Provide the [X, Y] coordinate of the cell's center where the given text is located.  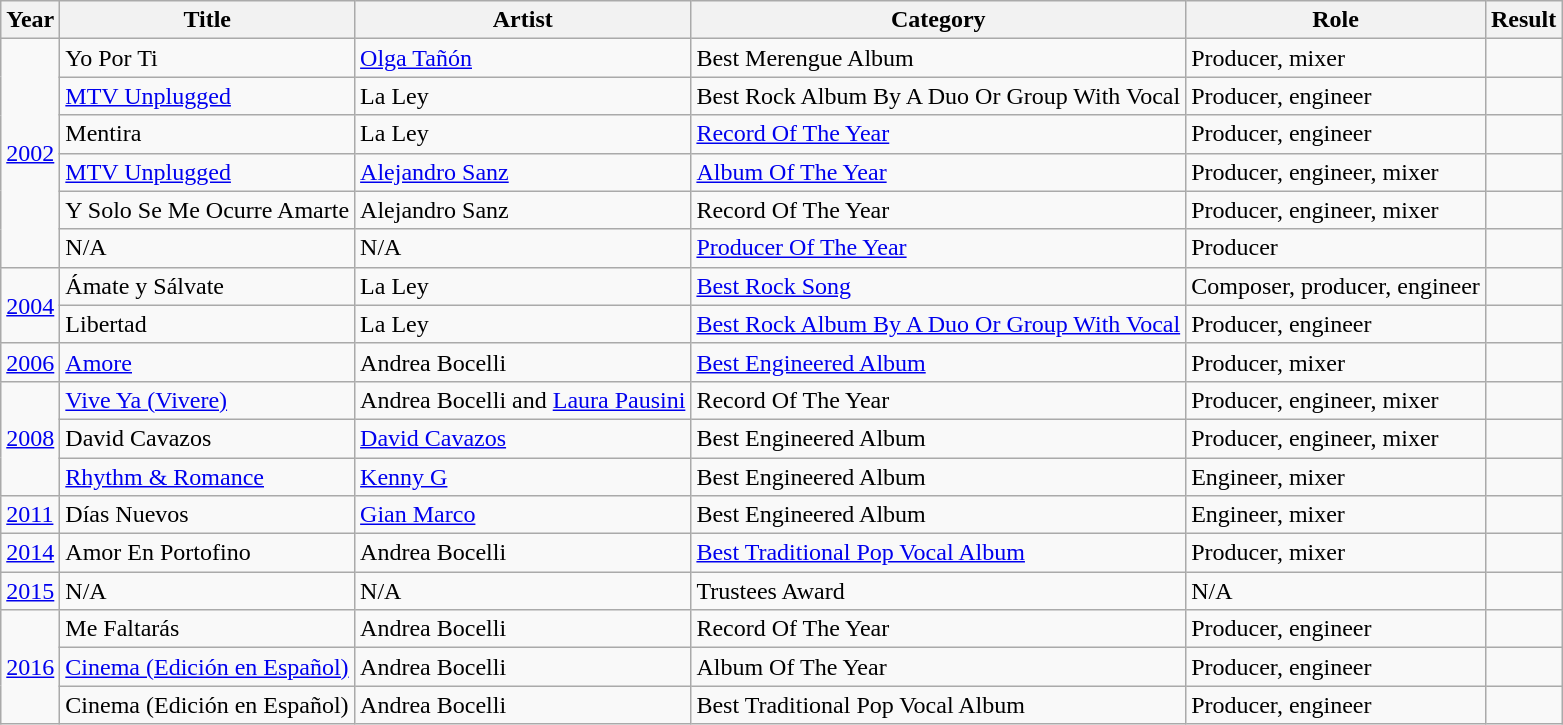
Composer, producer, engineer [1336, 286]
Yo Por Ti [208, 58]
2011 [30, 515]
2008 [30, 438]
Libertad [208, 324]
2004 [30, 305]
Amore [208, 362]
Result [1523, 20]
Kenny G [523, 477]
Días Nuevos [208, 515]
Best Merengue Album [938, 58]
Producer Of The Year [938, 248]
Ámate y Sálvate [208, 286]
Mentira [208, 134]
Andrea Bocelli and Laura Pausini [523, 400]
2015 [30, 591]
Artist [523, 20]
Best Rock Song [938, 286]
Y Solo Se Me Ocurre Amarte [208, 210]
Olga Tañón [523, 58]
Me Faltarás [208, 629]
Producer [1336, 248]
Rhythm & Romance [208, 477]
2006 [30, 362]
Amor En Portofino [208, 553]
Vive Ya (Vivere) [208, 400]
2016 [30, 667]
Title [208, 20]
Role [1336, 20]
2002 [30, 153]
2014 [30, 553]
Category [938, 20]
Year [30, 20]
Trustees Award [938, 591]
Gian Marco [523, 515]
